Detect which cell encompasses the target text, then output its (X, Y) center coordinate. 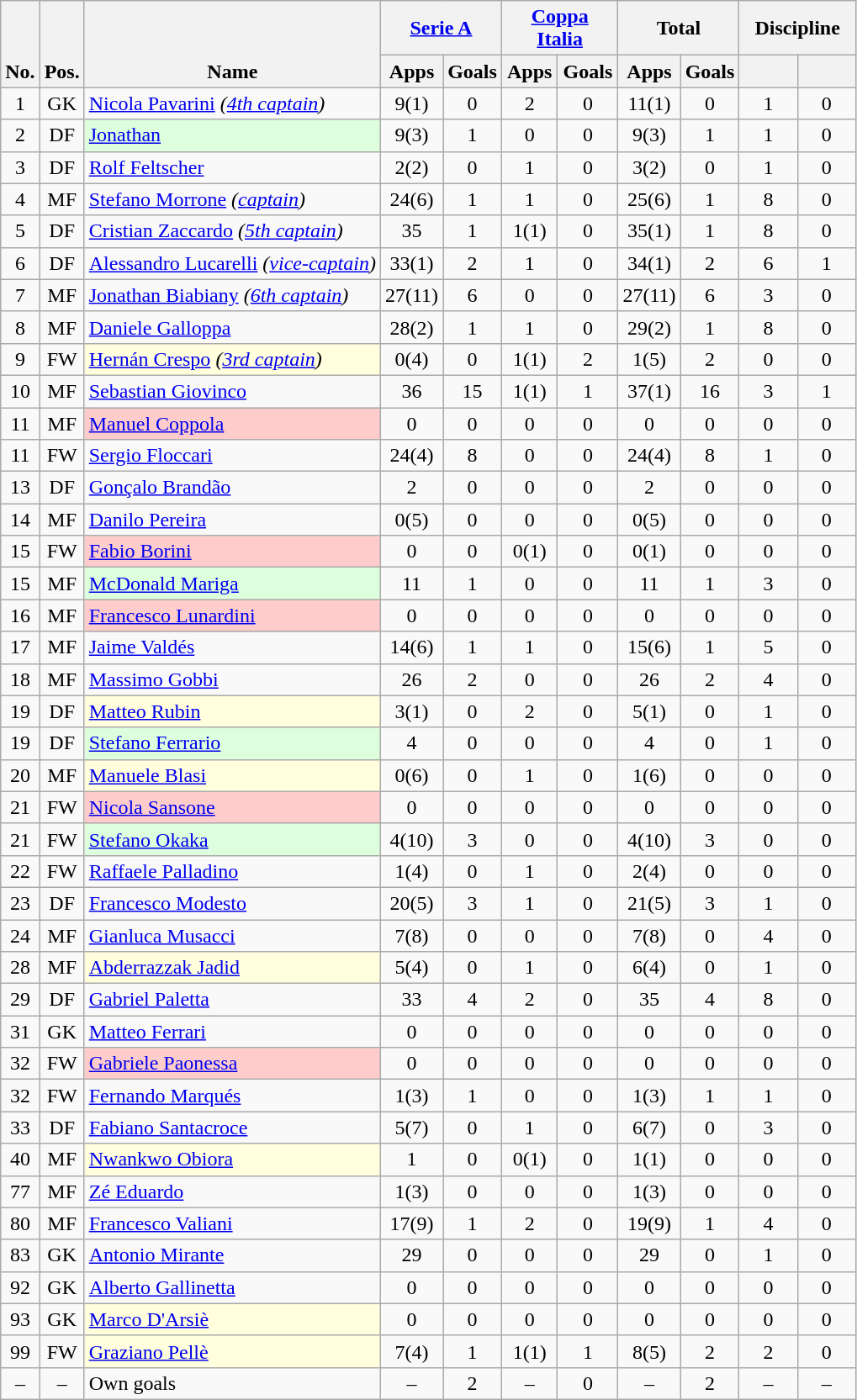
Total (679, 29)
28(2) (411, 327)
Graziano Pellè (232, 1351)
9 (20, 359)
Manuel Coppola (232, 423)
7(4) (411, 1351)
17(9) (411, 1223)
Rolf Feltscher (232, 167)
Gianluca Musacci (232, 936)
6(4) (649, 968)
80 (20, 1223)
31 (20, 1032)
No. (20, 44)
28 (20, 968)
Sebastian Giovinco (232, 391)
Coppa Italia (560, 29)
22 (20, 871)
Jaime Valdés (232, 647)
20 (20, 775)
13 (20, 488)
Alberto Gallinetta (232, 1287)
Stefano Okaka (232, 839)
5(1) (649, 711)
Gabriel Paletta (232, 1000)
McDonald Mariga (232, 584)
77 (20, 1191)
Alessandro Lucarelli (vice-captain) (232, 263)
14 (20, 520)
Abderrazzak Jadid (232, 968)
15(6) (649, 647)
3(2) (649, 167)
Manuele Blasi (232, 775)
Stefano Ferrario (232, 743)
1(5) (649, 359)
Sergio Floccari (232, 456)
17 (20, 647)
6(7) (649, 1128)
Name (232, 44)
36 (411, 391)
1(6) (649, 775)
34(1) (649, 263)
Gonçalo Brandão (232, 488)
0(6) (411, 775)
Francesco Modesto (232, 903)
Discipline (797, 29)
5(7) (411, 1128)
Jonathan (232, 135)
Antonio Mirante (232, 1255)
3(1) (411, 711)
99 (20, 1351)
11(1) (649, 103)
24(6) (411, 199)
0(4) (411, 359)
21(5) (649, 903)
Fernando Marqués (232, 1096)
Matteo Ferrari (232, 1032)
40 (20, 1160)
Francesco Valiani (232, 1223)
24 (20, 936)
2(4) (649, 871)
29(2) (649, 327)
83 (20, 1255)
10 (20, 391)
37(1) (649, 391)
Nicola Pavarini (4th captain) (232, 103)
Pos. (62, 44)
Raffaele Palladino (232, 871)
23 (20, 903)
18 (20, 679)
35(1) (649, 231)
Matteo Rubin (232, 711)
19(9) (649, 1223)
Stefano Morrone (captain) (232, 199)
Gabriele Paonessa (232, 1064)
92 (20, 1287)
Fabio Borini (232, 552)
Nwankwo Obiora (232, 1160)
5(4) (411, 968)
33(1) (411, 263)
Serie A (441, 29)
Zé Eduardo (232, 1191)
2(2) (411, 167)
Jonathan Biabiany (6th captain) (232, 295)
Fabiano Santacroce (232, 1128)
7 (20, 295)
Hernán Crespo (3rd captain) (232, 359)
14(6) (411, 647)
Cristian Zaccardo (5th captain) (232, 231)
9(1) (411, 103)
Massimo Gobbi (232, 679)
Own goals (232, 1383)
Danilo Pereira (232, 520)
Francesco Lunardini (232, 615)
1(4) (411, 871)
Marco D'Arsiè (232, 1319)
8(5) (649, 1351)
25(6) (649, 199)
20(5) (411, 903)
Nicola Sansone (232, 807)
93 (20, 1319)
Daniele Galloppa (232, 327)
